Find where the given text appears and provide that cell's center as [X, Y] coordinate. 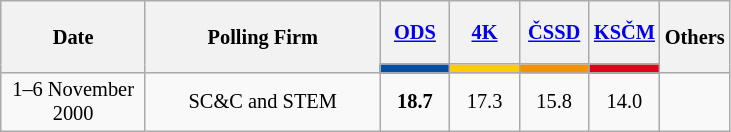
17.3 [485, 102]
15.8 [554, 102]
18.7 [415, 102]
Others [695, 36]
1–6 November 2000 [74, 102]
4K [485, 32]
ČSSD [554, 32]
SC&C and STEM [262, 102]
KSČM [624, 32]
Polling Firm [262, 36]
Date [74, 36]
ODS [415, 32]
14.0 [624, 102]
